Locate the cell with the specified text and output its (x, y) center coordinate. 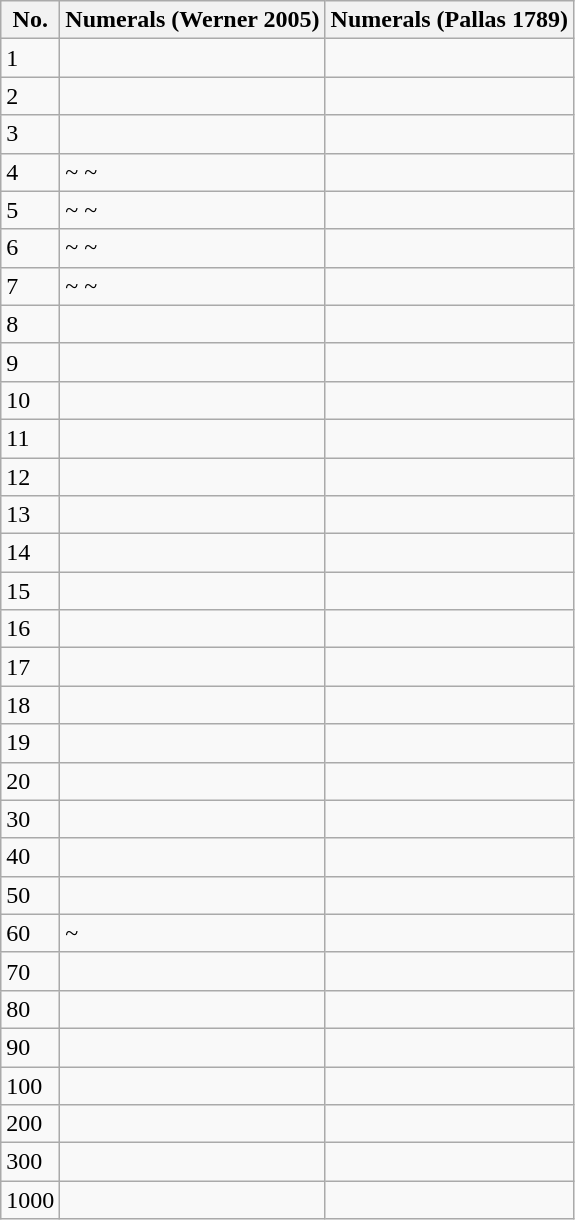
30 (30, 819)
90 (30, 1047)
1 (30, 58)
40 (30, 857)
50 (30, 895)
Numerals (Werner 2005) (192, 20)
Numerals (Pallas 1789) (449, 20)
No. (30, 20)
8 (30, 324)
19 (30, 743)
12 (30, 477)
200 (30, 1124)
11 (30, 438)
7 (30, 286)
10 (30, 400)
80 (30, 1009)
70 (30, 971)
~ (192, 933)
4 (30, 172)
3 (30, 134)
14 (30, 553)
17 (30, 667)
6 (30, 248)
100 (30, 1085)
18 (30, 705)
16 (30, 629)
9 (30, 362)
20 (30, 781)
60 (30, 933)
1000 (30, 1200)
15 (30, 591)
13 (30, 515)
2 (30, 96)
5 (30, 210)
300 (30, 1162)
